Extract the [X, Y] coordinate from the center of the cell holding the provided text.  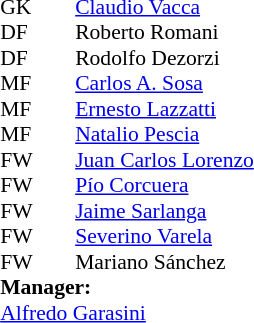
Rodolfo Dezorzi [164, 58]
Roberto Romani [164, 33]
Natalio Pescia [164, 135]
Ernesto Lazzatti [164, 109]
Carlos A. Sosa [164, 83]
Mariano Sánchez [164, 262]
Manager: [127, 287]
Pío Corcuera [164, 185]
Severino Varela [164, 237]
Jaime Sarlanga [164, 211]
Juan Carlos Lorenzo [164, 160]
